Determine the (X, Y) coordinate at the center of the cell enclosing the given text.  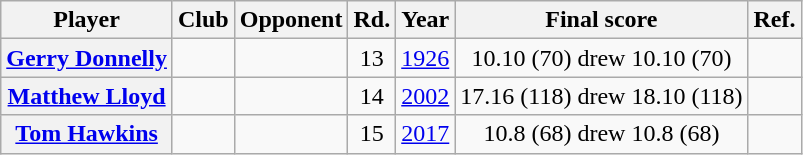
Club (203, 20)
Year (426, 20)
Ref. (774, 20)
10.10 (70) drew 10.10 (70) (602, 58)
Player (87, 20)
14 (372, 96)
13 (372, 58)
Gerry Donnelly (87, 58)
10.8 (68) drew 10.8 (68) (602, 134)
Final score (602, 20)
Rd. (372, 20)
2002 (426, 96)
Tom Hawkins (87, 134)
2017 (426, 134)
17.16 (118) drew 18.10 (118) (602, 96)
1926 (426, 58)
Opponent (291, 20)
Matthew Lloyd (87, 96)
15 (372, 134)
